Pinpoint the cell where the given text exists, returning its [x, y] midpoint coordinate. 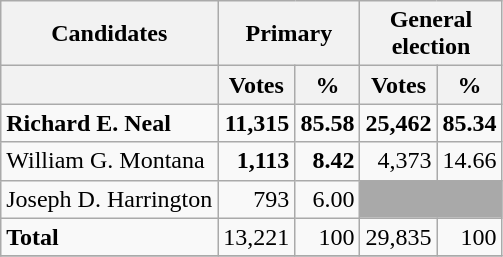
6.00 [328, 199]
13,221 [256, 237]
Total [110, 237]
William G. Montana [110, 161]
14.66 [470, 161]
85.34 [470, 123]
85.58 [328, 123]
8.42 [328, 161]
29,835 [398, 237]
Richard E. Neal [110, 123]
793 [256, 199]
Joseph D. Harrington [110, 199]
Generalelection [431, 34]
Primary [289, 34]
1,113 [256, 161]
4,373 [398, 161]
11,315 [256, 123]
25,462 [398, 123]
Candidates [110, 34]
